Find where the given text appears and provide that cell's center as [x, y] coordinate. 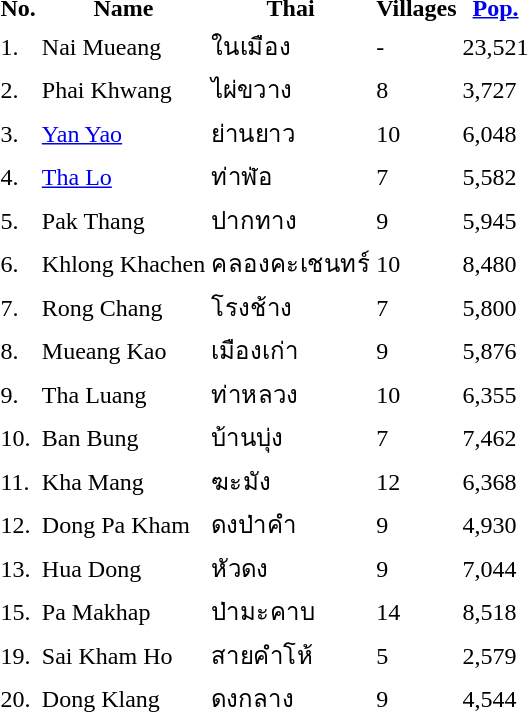
Phai Khwang [123, 90]
5 [416, 655]
Ban Bung [123, 438]
Tha Luang [123, 394]
Hua Dong [123, 568]
Sai Kham Ho [123, 655]
Rong Chang [123, 307]
14 [416, 612]
ท่าฬ่อ [291, 176]
Pak Thang [123, 220]
บ้านบุ่ง [291, 438]
ไผ่ขวาง [291, 90]
Khlong Khachen [123, 264]
หัวดง [291, 568]
Tha Lo [123, 176]
Mueang Kao [123, 350]
Kha Mang [123, 481]
- [416, 46]
Dong Pa Kham [123, 524]
ย่านยาว [291, 133]
ดงป่าคำ [291, 524]
ท่าหลวง [291, 394]
8 [416, 90]
สายคำโห้ [291, 655]
โรงช้าง [291, 307]
12 [416, 481]
ปากทาง [291, 220]
Nai Mueang [123, 46]
Pa Makhap [123, 612]
ป่ามะคาบ [291, 612]
เมืองเก่า [291, 350]
ฆะมัง [291, 481]
คลองคะเชนทร์ [291, 264]
Yan Yao [123, 133]
ในเมือง [291, 46]
